Output the (X, Y) coordinate of the center of the cell containing the given text.  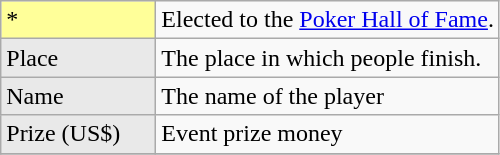
Event prize money (328, 134)
The name of the player (328, 96)
Name (78, 96)
Prize (US$) (78, 134)
The place in which people finish. (328, 58)
* (78, 20)
Place (78, 58)
Elected to the Poker Hall of Fame. (328, 20)
